Find where the given text appears and provide that cell's center as [X, Y] coordinate. 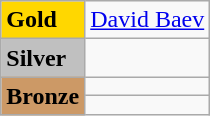
Silver [43, 58]
Gold [43, 20]
Bronze [43, 96]
David Baev [148, 20]
